Output the (x, y) coordinate of the center of the cell containing the given text.  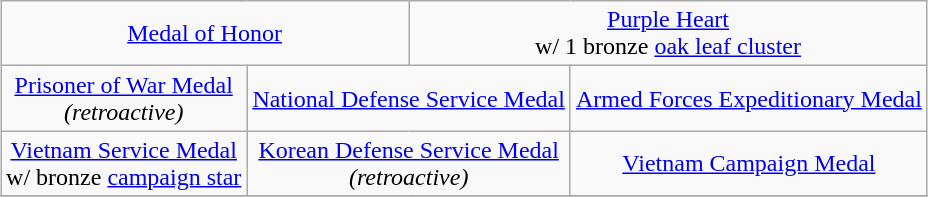
Medal of Honor (205, 34)
Korean Defense Service Medal(retroactive) (409, 164)
Purple Heartw/ 1 bronze oak leaf cluster (668, 34)
Vietnam Campaign Medal (748, 164)
Armed Forces Expeditionary Medal (748, 98)
Prisoner of War Medal(retroactive) (124, 98)
National Defense Service Medal (409, 98)
Vietnam Service Medalw/ bronze campaign star (124, 164)
